From the cell containing the given text, extract its center point as [x, y] coordinate. 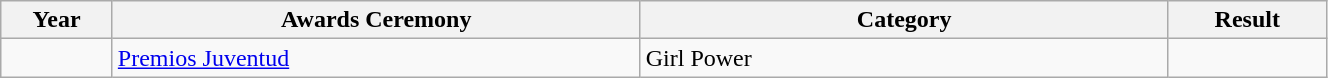
Category [904, 20]
Premios Juventud [376, 58]
Awards Ceremony [376, 20]
Girl Power [904, 58]
Year [57, 20]
Result [1247, 20]
